Provide the (x, y) coordinate of the cell's center where the given text is located.  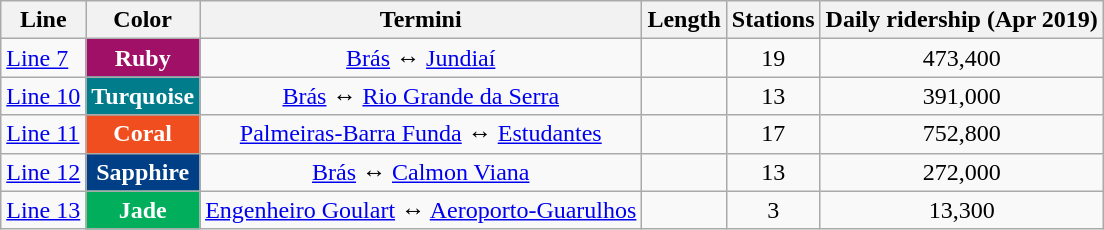
272,000 (962, 172)
Sapphire (143, 172)
Jade (143, 210)
Line (44, 20)
Engenheiro Goulart ↔ Aeroporto-Guarulhos (421, 210)
19 (773, 58)
Brás ↔ Jundiaí (421, 58)
Line 12 (44, 172)
Line 10 (44, 96)
Coral (143, 134)
Brás ↔ Calmon Viana (421, 172)
17 (773, 134)
Line 13 (44, 210)
13,300 (962, 210)
Line 11 (44, 134)
391,000 (962, 96)
Brás ↔ Rio Grande da Serra (421, 96)
Stations (773, 20)
Turquoise (143, 96)
Line 7 (44, 58)
473,400 (962, 58)
Termini (421, 20)
752,800 (962, 134)
Palmeiras-Barra Funda ↔ Estudantes (421, 134)
3 (773, 210)
Daily ridership (Apr 2019) (962, 20)
Color (143, 20)
Length (684, 20)
Ruby (143, 58)
